Pinpoint the cell where the given text exists, returning its [x, y] midpoint coordinate. 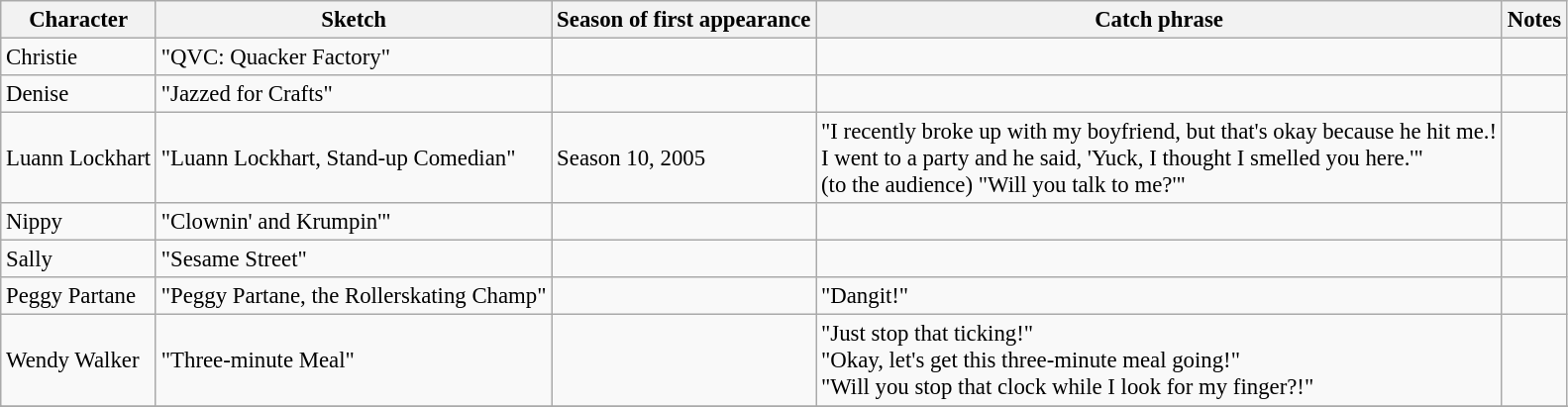
Christie [79, 57]
"Clownin' and Krumpin'" [353, 222]
Luann Lockhart [79, 158]
Denise [79, 94]
"Jazzed for Crafts" [353, 94]
Peggy Partane [79, 296]
"Luann Lockhart, Stand-up Comedian" [353, 158]
Character [79, 20]
Sally [79, 259]
Season 10, 2005 [683, 158]
"QVC: Quacker Factory" [353, 57]
Wendy Walker [79, 360]
"Just stop that ticking!" "Okay, let's get this three-minute meal going!" "Will you stop that clock while I look for my finger?!" [1159, 360]
"Three-minute Meal" [353, 360]
"Peggy Partane, the Rollerskating Champ" [353, 296]
"Sesame Street" [353, 259]
Notes [1533, 20]
"Dangit!" [1159, 296]
Catch phrase [1159, 20]
Sketch [353, 20]
Nippy [79, 222]
Season of first appearance [683, 20]
